Capture the cell that displays the provided text and extract its [X, Y] central coordinate. 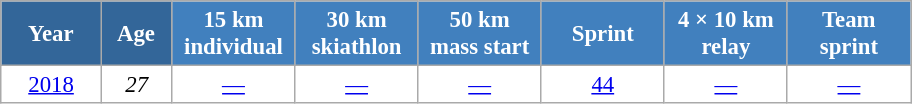
Age [136, 34]
Year [52, 34]
50 km mass start [480, 34]
27 [136, 85]
Team sprint [848, 34]
2018 [52, 85]
15 km individual [234, 34]
4 × 10 km relay [726, 34]
30 km skiathlon [356, 34]
Sprint [602, 34]
44 [602, 85]
